Determine the (X, Y) coordinate at the center of the cell enclosing the given text.  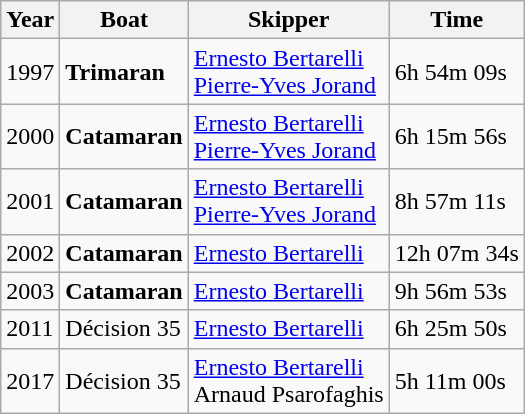
6h 15m 56s (456, 136)
2011 (30, 329)
Boat (124, 20)
2000 (30, 136)
2002 (30, 253)
6h 25m 50s (456, 329)
Time (456, 20)
9h 56m 53s (456, 291)
2017 (30, 380)
8h 57m 11s (456, 202)
Ernesto BertarelliArnaud Psarofaghis (288, 380)
Skipper (288, 20)
2003 (30, 291)
2001 (30, 202)
Trimaran (124, 72)
5h 11m 00s (456, 380)
Year (30, 20)
6h 54m 09s (456, 72)
12h 07m 34s (456, 253)
1997 (30, 72)
